Locate the cell with the specified text and output its [X, Y] center coordinate. 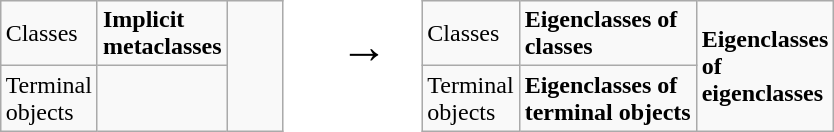
Implicitmetaclasses [162, 32]
Eigenclasses ofclasses [608, 32]
Eigenclassesofeigenclasses [765, 65]
Eigenclasses ofterminal objects [608, 98]
